Return the (X, Y) coordinate for the center point of the cell that contains the specified text.  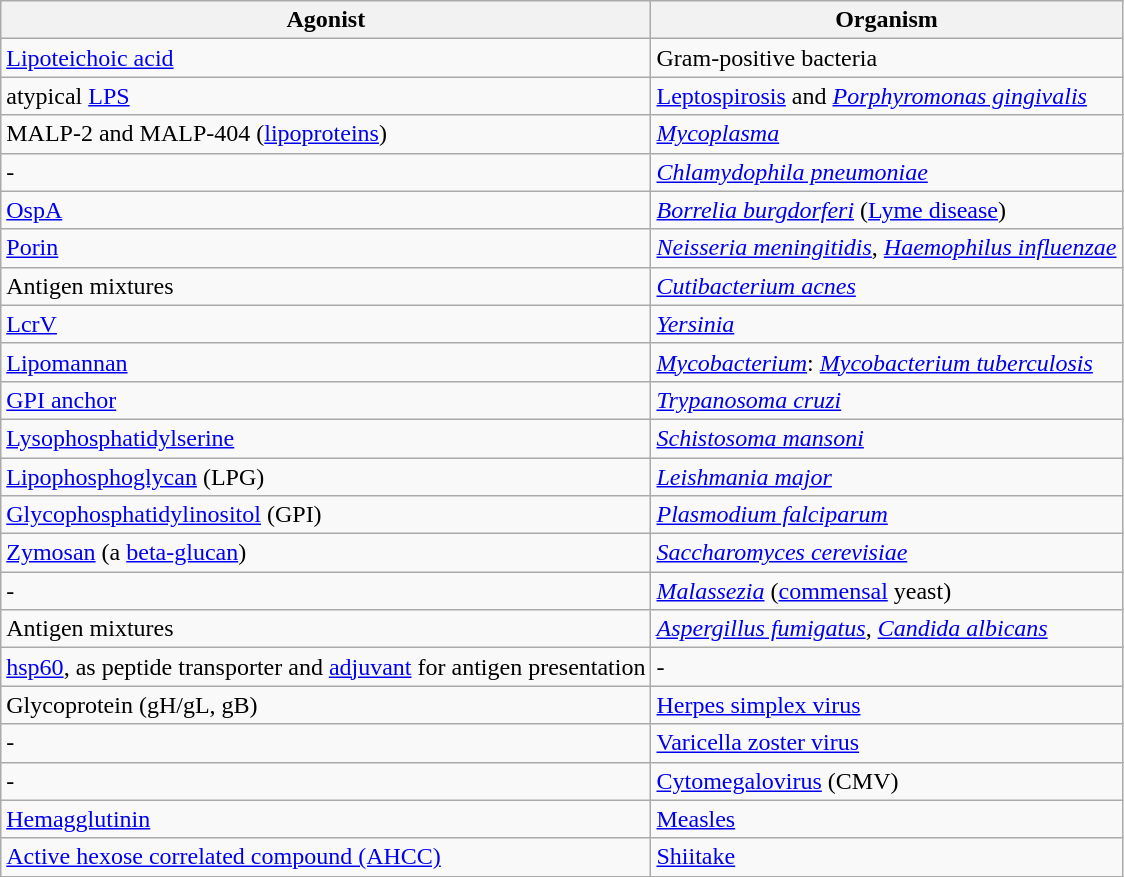
hsp60, as peptide transporter and adjuvant for antigen presentation (326, 667)
MALP-2 and MALP-404 (lipoproteins) (326, 134)
Shiitake (886, 857)
Lysophosphatidylserine (326, 438)
Gram-positive bacteria (886, 58)
Zymosan (a beta-glucan) (326, 553)
Mycoplasma (886, 134)
Herpes simplex virus (886, 705)
Neisseria meningitidis, Haemophilus influenzae (886, 248)
OspA (326, 210)
Mycobacterium: Mycobacterium tuberculosis (886, 362)
Lipomannan (326, 362)
Saccharomyces cerevisiae (886, 553)
Varicella zoster virus (886, 743)
Trypanosoma cruzi (886, 400)
Plasmodium falciparum (886, 515)
Borrelia burgdorferi (Lyme disease) (886, 210)
Yersinia (886, 324)
Chlamydophila pneumoniae (886, 172)
Aspergillus fumigatus, Candida albicans (886, 629)
Glycoprotein (gH/gL, gB) (326, 705)
Measles (886, 819)
atypical LPS (326, 96)
Leptospirosis and Porphyromonas gingivalis (886, 96)
Malassezia (commensal yeast) (886, 591)
Active hexose correlated compound (AHCC) (326, 857)
Hemagglutinin (326, 819)
Organism (886, 20)
Cytomegalovirus (CMV) (886, 781)
Lipophosphoglycan (LPG) (326, 477)
Schistosoma mansoni (886, 438)
Glycophosphatidylinositol (GPI) (326, 515)
Agonist (326, 20)
Porin (326, 248)
LcrV (326, 324)
Lipoteichoic acid (326, 58)
Leishmania major (886, 477)
GPI anchor (326, 400)
Cutibacterium acnes (886, 286)
